Scan for the cell matching the given text and deliver its [X, Y] coordinate at center. 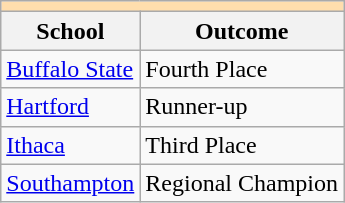
Buffalo State [70, 69]
Regional Champion [242, 183]
Fourth Place [242, 69]
Third Place [242, 145]
Hartford [70, 107]
Outcome [242, 31]
Ithaca [70, 145]
Southampton [70, 183]
School [70, 31]
Runner-up [242, 107]
